Provide the (x, y) coordinate of the cell's center where the given text is located.  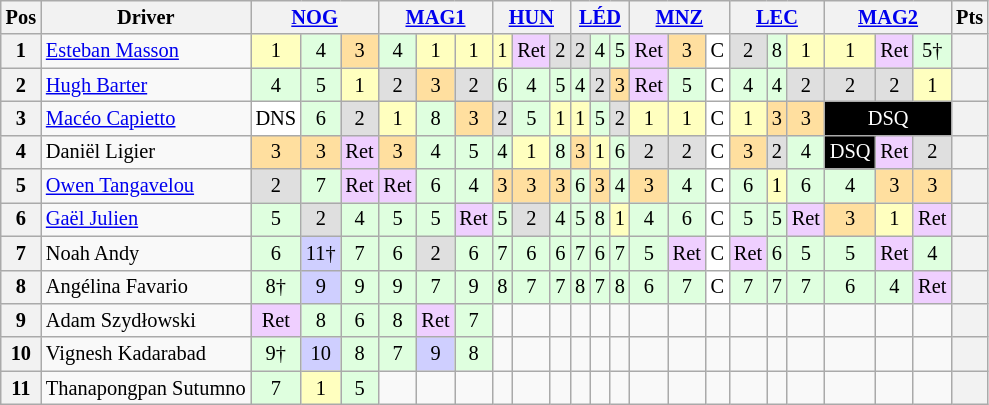
Daniël Ligier (146, 152)
Pts (970, 17)
11 (21, 388)
MAG2 (888, 17)
Owen Tangavelou (146, 186)
NOG (315, 17)
Hugh Barter (146, 85)
Adam Szydłowski (146, 320)
11† (320, 253)
Pos (21, 17)
Driver (146, 17)
Thanapongpan Sutumno (146, 388)
Macéo Capietto (146, 118)
Gaël Julien (146, 219)
Angélina Favario (146, 287)
MNZ (680, 17)
MAG1 (436, 17)
5† (932, 51)
9† (276, 354)
LÉD (600, 17)
Vignesh Kadarabad (146, 354)
LEC (777, 17)
8† (276, 287)
DNS (276, 118)
Noah Andy (146, 253)
Esteban Masson (146, 51)
HUN (531, 17)
